From the cell containing the given text, extract its center point as [x, y] coordinate. 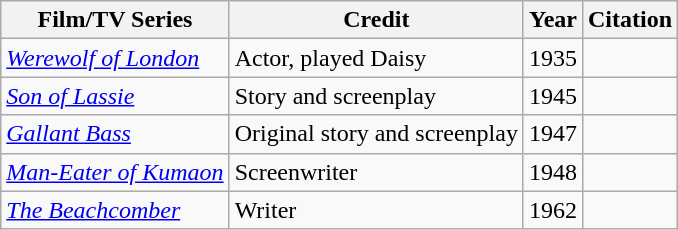
Screenwriter [376, 172]
Actor, played Daisy [376, 58]
1962 [552, 210]
Gallant Bass [115, 134]
1935 [552, 58]
1947 [552, 134]
Original story and screenplay [376, 134]
Citation [630, 20]
Film/TV Series [115, 20]
Man-Eater of Kumaon [115, 172]
Year [552, 20]
Werewolf of London [115, 58]
The Beachcomber [115, 210]
Credit [376, 20]
Story and screenplay [376, 96]
Son of Lassie [115, 96]
1945 [552, 96]
1948 [552, 172]
Writer [376, 210]
